Capture the cell that displays the provided text and extract its (x, y) central coordinate. 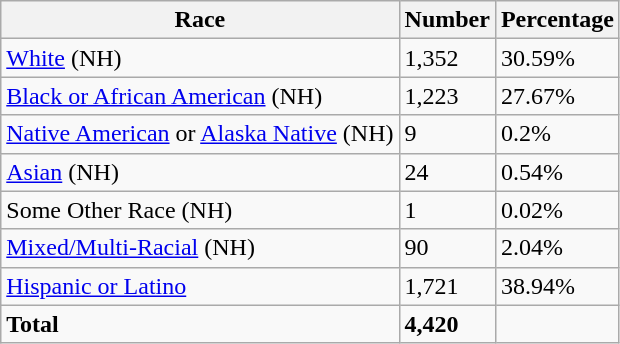
Number (447, 20)
White (NH) (200, 58)
Some Other Race (NH) (200, 210)
90 (447, 248)
1 (447, 210)
9 (447, 134)
27.67% (557, 96)
30.59% (557, 58)
Asian (NH) (200, 172)
Hispanic or Latino (200, 286)
4,420 (447, 324)
1,352 (447, 58)
Black or African American (NH) (200, 96)
Native American or Alaska Native (NH) (200, 134)
Mixed/Multi-Racial (NH) (200, 248)
Race (200, 20)
24 (447, 172)
2.04% (557, 248)
Percentage (557, 20)
0.54% (557, 172)
0.02% (557, 210)
1,721 (447, 286)
1,223 (447, 96)
Total (200, 324)
38.94% (557, 286)
0.2% (557, 134)
